Find where the given text appears and provide that cell's center as [x, y] coordinate. 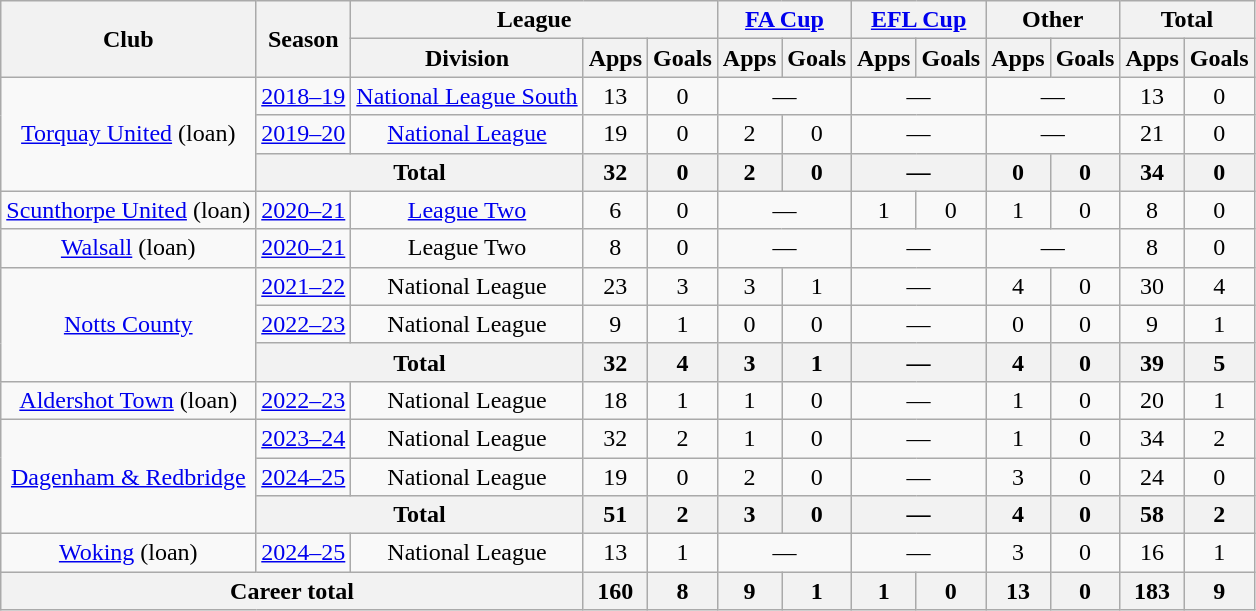
51 [615, 515]
24 [1152, 477]
Other [1053, 20]
2018–19 [304, 96]
FA Cup [784, 20]
5 [1219, 362]
30 [1152, 286]
EFL Cup [919, 20]
Dagenham & Redbridge [128, 476]
18 [615, 400]
6 [615, 210]
Scunthorpe United (loan) [128, 210]
Walsall (loan) [128, 248]
Aldershot Town (loan) [128, 400]
183 [1152, 591]
2021–22 [304, 286]
23 [615, 286]
National League South [467, 96]
Notts County [128, 324]
Woking (loan) [128, 553]
20 [1152, 400]
2023–24 [304, 438]
Club [128, 39]
39 [1152, 362]
16 [1152, 553]
Season [304, 39]
League [534, 20]
Career total [292, 591]
58 [1152, 515]
Division [467, 58]
160 [615, 591]
21 [1152, 134]
2019–20 [304, 134]
Torquay United (loan) [128, 134]
